Capture the cell that displays the provided text and extract its [X, Y] central coordinate. 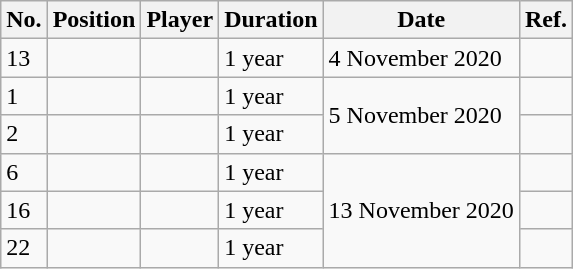
1 [24, 96]
22 [24, 248]
5 November 2020 [421, 115]
13 November 2020 [421, 210]
Date [421, 20]
13 [24, 58]
No. [24, 20]
Ref. [546, 20]
Position [94, 20]
2 [24, 134]
Duration [271, 20]
6 [24, 172]
Player [180, 20]
4 November 2020 [421, 58]
16 [24, 210]
